Search for the cell housing the specified text and yield its (X, Y) center coordinate. 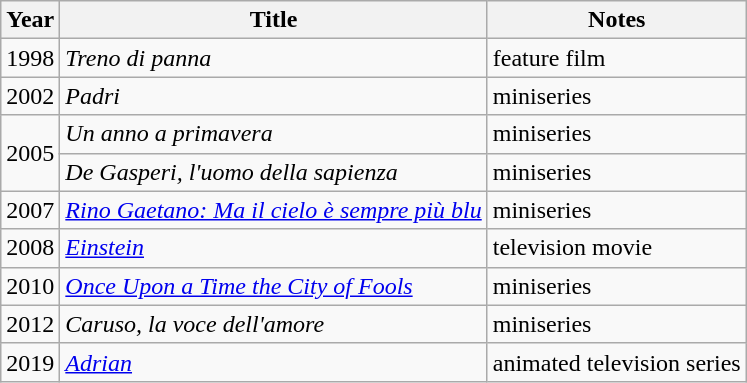
Adrian (274, 362)
Rino Gaetano: Ma il cielo è sempre più blu (274, 210)
feature film (616, 58)
2005 (30, 153)
Un anno a primavera (274, 134)
2008 (30, 248)
Padri (274, 96)
Notes (616, 20)
Once Upon a Time the City of Fools (274, 286)
2002 (30, 96)
animated television series (616, 362)
2010 (30, 286)
Caruso, la voce dell'amore (274, 324)
television movie (616, 248)
1998 (30, 58)
Year (30, 20)
2012 (30, 324)
De Gasperi, l'uomo della sapienza (274, 172)
Treno di panna (274, 58)
Einstein (274, 248)
2019 (30, 362)
Title (274, 20)
2007 (30, 210)
